Output the [x, y] coordinate of the center of the cell containing the given text.  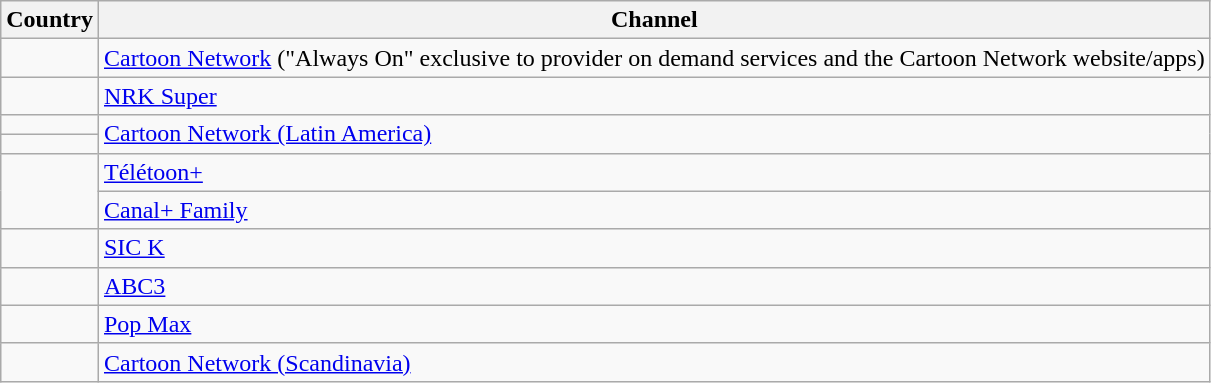
NRK Super [654, 96]
Télétoon+ [654, 172]
Canal+ Family [654, 210]
Cartoon Network (Scandinavia) [654, 362]
Country [50, 20]
Channel [654, 20]
Pop Max [654, 324]
Cartoon Network (Latin America) [654, 134]
ABC3 [654, 286]
SIC K [654, 248]
Cartoon Network ("Always On" exclusive to provider on demand services and the Cartoon Network website/apps) [654, 58]
